Locate the cell with the specified text and output its (X, Y) center coordinate. 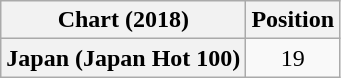
Chart (2018) (124, 20)
19 (293, 58)
Position (293, 20)
Japan (Japan Hot 100) (124, 58)
